For the text-containing cell, return its midpoint in [X, Y] coordinate format. 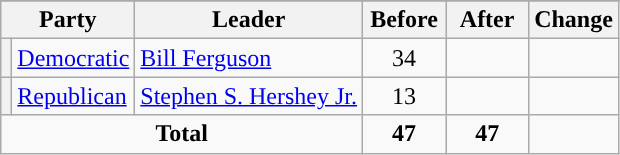
Democratic [74, 58]
Bill Ferguson [249, 58]
Party [68, 20]
Republican [74, 96]
Change [574, 20]
Total [182, 134]
Leader [249, 20]
After [488, 20]
Stephen S. Hershey Jr. [249, 96]
34 [404, 58]
13 [404, 96]
Before [404, 20]
